Output the [x, y] coordinate of the center of the cell containing the given text.  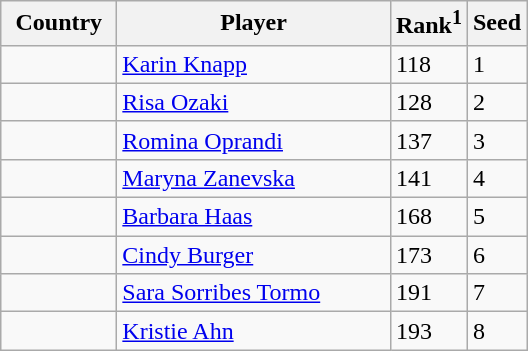
Karin Knapp [254, 64]
Kristie Ahn [254, 331]
Sara Sorribes Tormo [254, 293]
193 [428, 331]
173 [428, 255]
Cindy Burger [254, 255]
Country [59, 24]
8 [496, 331]
4 [496, 178]
168 [428, 217]
7 [496, 293]
141 [428, 178]
5 [496, 217]
1 [496, 64]
191 [428, 293]
Maryna Zanevska [254, 178]
Player [254, 24]
Romina Oprandi [254, 140]
Seed [496, 24]
3 [496, 140]
Barbara Haas [254, 217]
128 [428, 102]
118 [428, 64]
6 [496, 255]
2 [496, 102]
Rank1 [428, 24]
Risa Ozaki [254, 102]
137 [428, 140]
